Extract the [x, y] coordinate from the center of the cell holding the provided text.  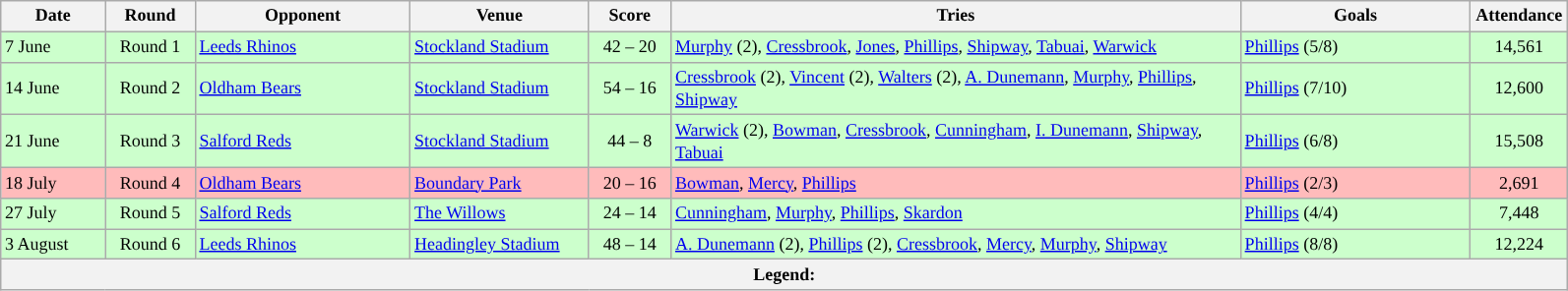
Round [150, 16]
12,600 [1520, 88]
Date [53, 16]
2,691 [1520, 183]
Cunningham, Murphy, Phillips, Skardon [957, 214]
14 June [53, 88]
48 – 14 [630, 244]
Score [630, 16]
Legend: [784, 275]
Boundary Park [500, 183]
12,224 [1520, 244]
Round 2 [150, 88]
Venue [500, 16]
7 June [53, 47]
3 August [53, 244]
Round 3 [150, 142]
Phillips (4/4) [1355, 214]
27 July [53, 214]
Phillips (6/8) [1355, 142]
Warwick (2), Bowman, Cressbrook, Cunningham, I. Dunemann, Shipway, Tabuai [957, 142]
Round 5 [150, 214]
Opponent [303, 16]
Tries [957, 16]
44 – 8 [630, 142]
54 – 16 [630, 88]
Round 1 [150, 47]
20 – 16 [630, 183]
The Willows [500, 214]
15,508 [1520, 142]
42 – 20 [630, 47]
A. Dunemann (2), Phillips (2), Cressbrook, Mercy, Murphy, Shipway [957, 244]
14,561 [1520, 47]
Phillips (8/8) [1355, 244]
Round 4 [150, 183]
18 July [53, 183]
Bowman, Mercy, Phillips [957, 183]
Murphy (2), Cressbrook, Jones, Phillips, Shipway, Tabuai, Warwick [957, 47]
Cressbrook (2), Vincent (2), Walters (2), A. Dunemann, Murphy, Phillips, Shipway [957, 88]
Phillips (2/3) [1355, 183]
Attendance [1520, 16]
Round 6 [150, 244]
Phillips (5/8) [1355, 47]
7,448 [1520, 214]
Headingley Stadium [500, 244]
Phillips (7/10) [1355, 88]
Goals [1355, 16]
24 – 14 [630, 214]
21 June [53, 142]
